Determine the (X, Y) coordinate at the center of the cell enclosing the given text.  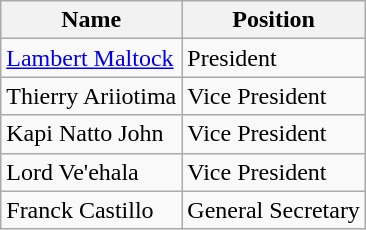
Thierry Ariiotima (92, 96)
Position (274, 20)
Lambert Maltock (92, 58)
Kapi Natto John (92, 134)
Lord Ve'ehala (92, 172)
Franck Castillo (92, 210)
President (274, 58)
General Secretary (274, 210)
Name (92, 20)
